Identify which cell holds the provided text, then report its (X, Y) central coordinate. 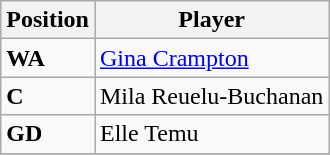
Position (48, 20)
GD (48, 134)
C (48, 96)
Mila Reuelu-Buchanan (211, 96)
Player (211, 20)
Gina Crampton (211, 58)
WA (48, 58)
Elle Temu (211, 134)
